Extract the [X, Y] coordinate from the center of the cell holding the provided text.  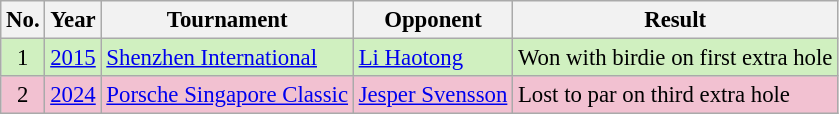
Li Haotong [432, 58]
2015 [73, 58]
Year [73, 20]
2 [23, 95]
Shenzhen International [227, 58]
1 [23, 58]
Porsche Singapore Classic [227, 95]
2024 [73, 95]
Tournament [227, 20]
Opponent [432, 20]
Lost to par on third extra hole [676, 95]
Jesper Svensson [432, 95]
Result [676, 20]
Won with birdie on first extra hole [676, 58]
No. [23, 20]
